Search for the cell housing the specified text and yield its (x, y) center coordinate. 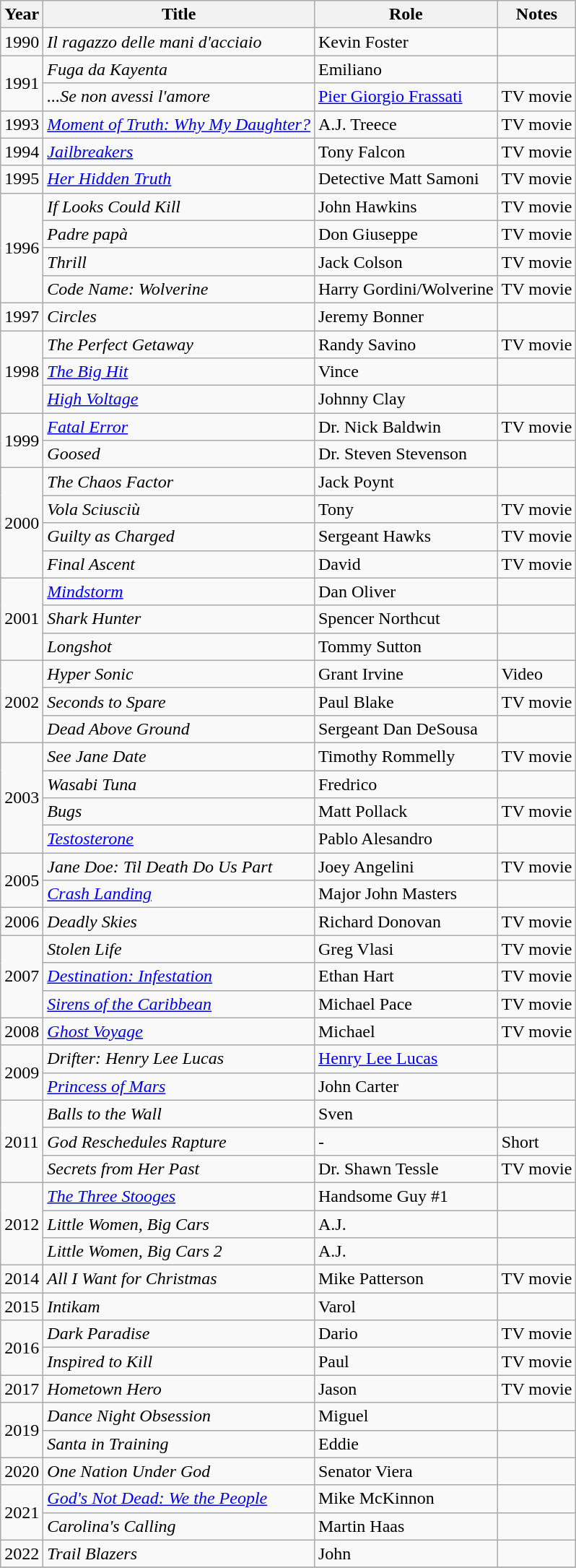
Handsome Guy #1 (406, 1196)
2006 (22, 922)
Mike McKinnon (406, 1499)
Circles (179, 316)
Jack Colson (406, 261)
Joey Angelini (406, 867)
1993 (22, 124)
Detective Matt Samoni (406, 179)
Little Women, Big Cars 2 (179, 1252)
Little Women, Big Cars (179, 1224)
Tommy Sutton (406, 646)
Sergeant Hawks (406, 537)
Sirens of the Caribbean (179, 1004)
Don Giuseppe (406, 234)
Vince (406, 372)
Mike Patterson (406, 1279)
2017 (22, 1389)
1990 (22, 42)
Sven (406, 1114)
Moment of Truth: Why My Daughter? (179, 124)
Guilty as Charged (179, 537)
All I Want for Christmas (179, 1279)
Dario (406, 1334)
John Hawkins (406, 207)
2002 (22, 701)
Role (406, 14)
Intikam (179, 1307)
Kevin Foster (406, 42)
Jeremy Bonner (406, 316)
Short (537, 1141)
Sergeant Dan DeSousa (406, 729)
Eddie (406, 1444)
See Jane Date (179, 756)
Her Hidden Truth (179, 179)
Pier Giorgio Frassati (406, 97)
1999 (22, 441)
Goosed (179, 454)
Martin Haas (406, 1526)
Harry Gordini/Wolverine (406, 289)
Fuga da Kayenta (179, 69)
- (406, 1141)
Emiliano (406, 69)
The Big Hit (179, 372)
2001 (22, 619)
2008 (22, 1031)
Destination: Infestation (179, 976)
God Reschedules Rapture (179, 1141)
2015 (22, 1307)
2005 (22, 880)
1997 (22, 316)
Balls to the Wall (179, 1114)
2009 (22, 1073)
Jane Doe: Til Death Do Us Part (179, 867)
2012 (22, 1223)
Johnny Clay (406, 399)
1991 (22, 83)
Greg Vlasi (406, 949)
2003 (22, 797)
Ethan Hart (406, 976)
Mindstorm (179, 592)
1998 (22, 372)
Michael (406, 1031)
Drifter: Henry Lee Lucas (179, 1059)
Jailbreakers (179, 152)
Major John Masters (406, 894)
...Se non avessi l'amore (179, 97)
Testosterone (179, 839)
Hyper Sonic (179, 674)
2000 (22, 523)
Carolina's Calling (179, 1526)
Dead Above Ground (179, 729)
Shark Hunter (179, 619)
Seconds to Spare (179, 701)
1994 (22, 152)
2007 (22, 976)
2016 (22, 1348)
Il ragazzo delle mani d'acciaio (179, 42)
1996 (22, 248)
Henry Lee Lucas (406, 1059)
David (406, 564)
Wasabi Tuna (179, 784)
Princess of Mars (179, 1086)
Notes (537, 14)
The Three Stooges (179, 1196)
Video (537, 674)
The Perfect Getaway (179, 345)
Secrets from Her Past (179, 1169)
If Looks Could Kill (179, 207)
Senator Viera (406, 1471)
2014 (22, 1279)
Tony Falcon (406, 152)
Hometown Hero (179, 1389)
Code Name: Wolverine (179, 289)
Dr. Steven Stevenson (406, 454)
Longshot (179, 646)
2022 (22, 1554)
Tony (406, 509)
John (406, 1554)
2021 (22, 1512)
Bugs (179, 812)
A.J. Treece (406, 124)
Jason (406, 1389)
One Nation Under God (179, 1471)
Spencer Northcut (406, 619)
God's Not Dead: We the People (179, 1499)
Thrill (179, 261)
Crash Landing (179, 894)
Ghost Voyage (179, 1031)
Grant Irvine (406, 674)
1995 (22, 179)
Pablo Alesandro (406, 839)
Varol (406, 1307)
The Chaos Factor (179, 482)
Stolen Life (179, 949)
Miguel (406, 1416)
Year (22, 14)
Title (179, 14)
Timothy Rommelly (406, 756)
Trail Blazers (179, 1554)
Deadly Skies (179, 922)
Inspired to Kill (179, 1361)
2011 (22, 1141)
John Carter (406, 1086)
High Voltage (179, 399)
Dance Night Obsession (179, 1416)
Final Ascent (179, 564)
Fatal Error (179, 427)
Dr. Nick Baldwin (406, 427)
Randy Savino (406, 345)
Padre papà (179, 234)
Jack Poynt (406, 482)
Dark Paradise (179, 1334)
Dr. Shawn Tessle (406, 1169)
2020 (22, 1471)
Matt Pollack (406, 812)
2019 (22, 1430)
Richard Donovan (406, 922)
Santa in Training (179, 1444)
Fredrico (406, 784)
Michael Pace (406, 1004)
Vola Sciusciù (179, 509)
Paul Blake (406, 701)
Dan Oliver (406, 592)
Paul (406, 1361)
